Output the (X, Y) coordinate of the center of the cell containing the given text.  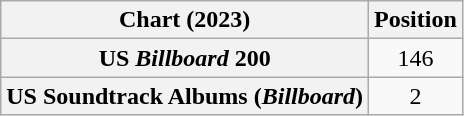
US Billboard 200 (185, 58)
2 (416, 96)
146 (416, 58)
Chart (2023) (185, 20)
Position (416, 20)
US Soundtrack Albums (Billboard) (185, 96)
